Pinpoint the cell where the given text exists, returning its (x, y) midpoint coordinate. 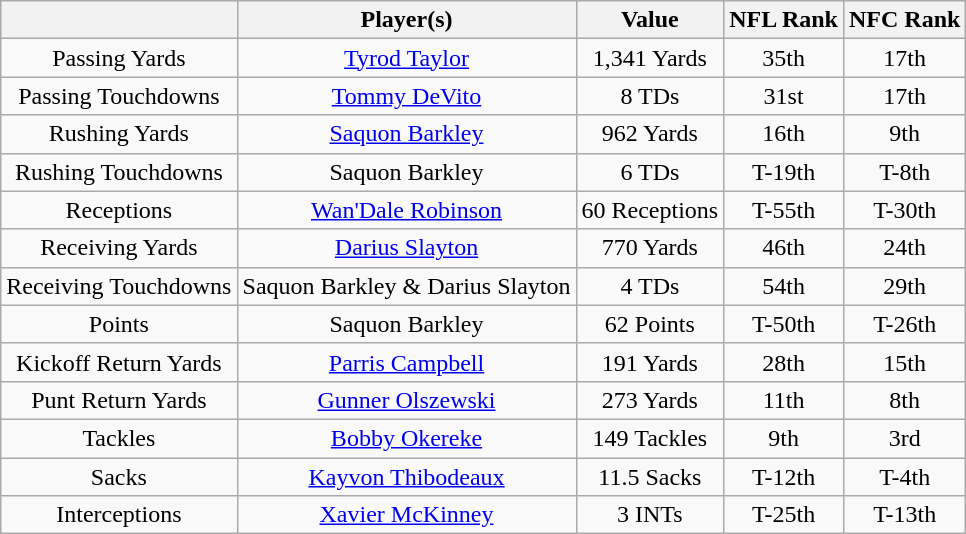
11th (784, 400)
962 Yards (650, 134)
Player(s) (406, 20)
Punt Return Yards (119, 400)
Darius Slayton (406, 248)
Interceptions (119, 515)
Passing Yards (119, 58)
3rd (904, 438)
Tackles (119, 438)
Bobby Okereke (406, 438)
15th (904, 362)
191 Yards (650, 362)
1,341 Yards (650, 58)
3 INTs (650, 515)
T-4th (904, 477)
29th (904, 286)
Receiving Yards (119, 248)
Sacks (119, 477)
Kayvon Thibodeaux (406, 477)
Passing Touchdowns (119, 96)
T-25th (784, 515)
NFL Rank (784, 20)
Tommy DeVito (406, 96)
273 Yards (650, 400)
T-26th (904, 324)
Value (650, 20)
60 Receptions (650, 210)
T-19th (784, 172)
T-30th (904, 210)
31st (784, 96)
Parris Campbell (406, 362)
Tyrod Taylor (406, 58)
11.5 Sacks (650, 477)
T-12th (784, 477)
16th (784, 134)
T-55th (784, 210)
149 Tackles (650, 438)
T-13th (904, 515)
Gunner Olszewski (406, 400)
Receptions (119, 210)
28th (784, 362)
Points (119, 324)
770 Yards (650, 248)
T-8th (904, 172)
Rushing Yards (119, 134)
24th (904, 248)
NFC Rank (904, 20)
T-50th (784, 324)
Xavier McKinney (406, 515)
4 TDs (650, 286)
Wan'Dale Robinson (406, 210)
Saquon Barkley & Darius Slayton (406, 286)
8th (904, 400)
Receiving Touchdowns (119, 286)
46th (784, 248)
6 TDs (650, 172)
Kickoff Return Yards (119, 362)
54th (784, 286)
Rushing Touchdowns (119, 172)
62 Points (650, 324)
35th (784, 58)
8 TDs (650, 96)
